Locate the cell with the specified text and output its (X, Y) center coordinate. 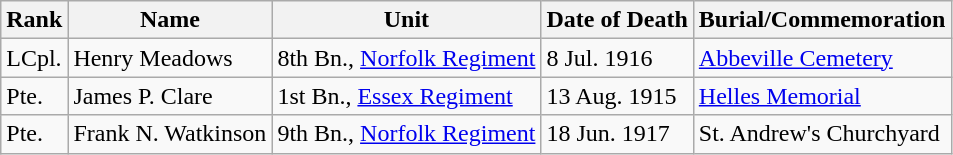
Henry Meadows (170, 58)
Frank N. Watkinson (170, 134)
1st Bn., Essex Regiment (406, 96)
8th Bn., Norfolk Regiment (406, 58)
Unit (406, 20)
Rank (34, 20)
James P. Clare (170, 96)
Abbeville Cemetery (822, 58)
13 Aug. 1915 (617, 96)
Helles Memorial (822, 96)
Burial/Commemoration (822, 20)
LCpl. (34, 58)
18 Jun. 1917 (617, 134)
9th Bn., Norfolk Regiment (406, 134)
8 Jul. 1916 (617, 58)
Date of Death (617, 20)
Name (170, 20)
St. Andrew's Churchyard (822, 134)
